Output the [X, Y] coordinate of the center of the cell containing the given text.  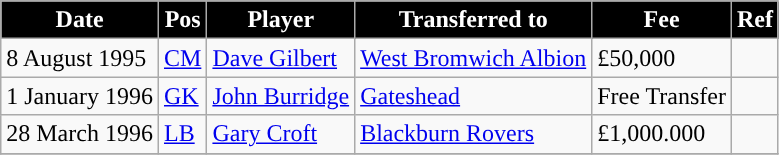
Blackburn Rovers [474, 134]
£1,000.000 [662, 134]
Dave Gilbert [281, 58]
8 August 1995 [80, 58]
Ref [754, 20]
Transferred to [474, 20]
John Burridge [281, 96]
£50,000 [662, 58]
West Bromwich Albion [474, 58]
28 March 1996 [80, 134]
GK [182, 96]
Gary Croft [281, 134]
Player [281, 20]
Gateshead [474, 96]
Fee [662, 20]
Pos [182, 20]
Free Transfer [662, 96]
LB [182, 134]
Date [80, 20]
1 January 1996 [80, 96]
CM [182, 58]
